For the text-containing cell, return its midpoint in [X, Y] coordinate format. 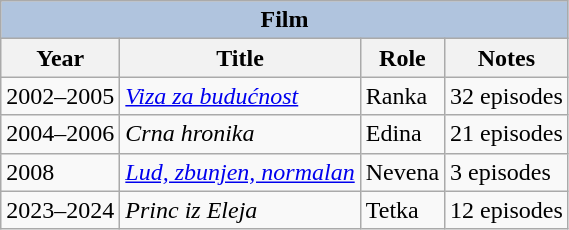
Tetka [402, 210]
Notes [507, 58]
Princ iz Eleja [240, 210]
3 episodes [507, 172]
Lud, zbunjen, normalan [240, 172]
Nevena [402, 172]
21 episodes [507, 134]
2004–2006 [60, 134]
2008 [60, 172]
Role [402, 58]
Edina [402, 134]
32 episodes [507, 96]
Viza za budućnost [240, 96]
2002–2005 [60, 96]
2023–2024 [60, 210]
Title [240, 58]
Film [285, 20]
Year [60, 58]
Ranka [402, 96]
12 episodes [507, 210]
Crna hronika [240, 134]
